Determine the (X, Y) coordinate at the center of the cell enclosing the given text.  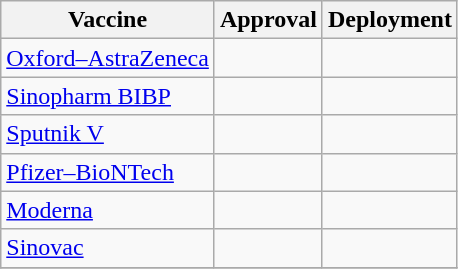
Moderna (108, 210)
Approval (268, 20)
Oxford–AstraZeneca (108, 58)
Sinovac (108, 248)
Pfizer–BioNTech (108, 172)
Sinopharm BIBP (108, 96)
Deployment (390, 20)
Sputnik V (108, 134)
Vaccine (108, 20)
